Provide the [x, y] coordinate of the cell's center where the given text is located.  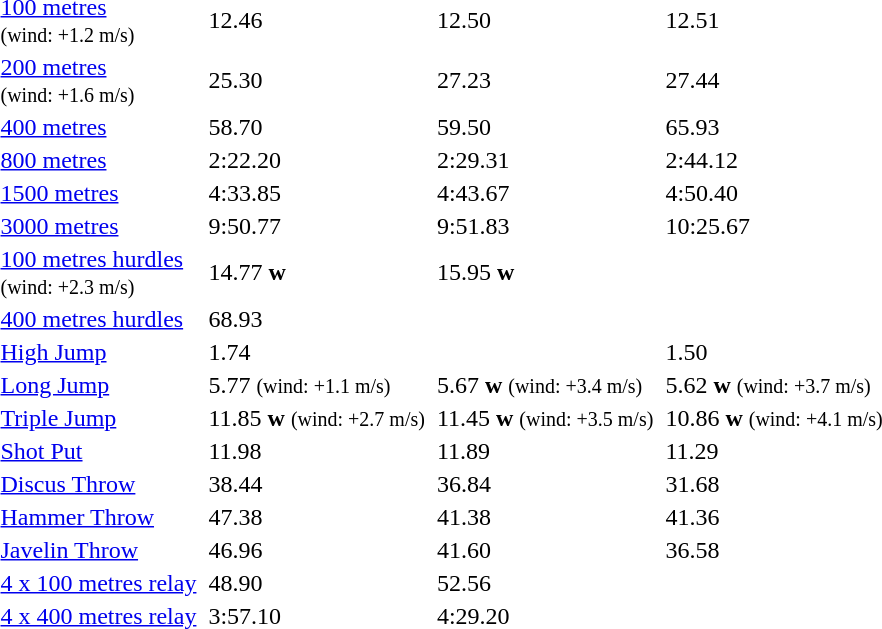
36.84 [544, 484]
2:22.20 [316, 160]
9:50.77 [316, 226]
52.56 [544, 583]
25.30 [316, 80]
14.77 w [316, 272]
11.89 [544, 451]
48.90 [316, 583]
47.38 [316, 517]
11.85 w (wind: +2.7 m/s) [316, 418]
9:51.83 [544, 226]
58.70 [316, 127]
5.77 (wind: +1.1 m/s) [316, 385]
46.96 [316, 550]
11.45 w (wind: +3.5 m/s) [544, 418]
4:43.67 [544, 193]
41.60 [544, 550]
4:33.85 [316, 193]
38.44 [316, 484]
68.93 [316, 319]
59.50 [544, 127]
5.67 w (wind: +3.4 m/s) [544, 385]
2:29.31 [544, 160]
11.98 [316, 451]
1.74 [316, 352]
27.23 [544, 80]
41.38 [544, 517]
15.95 w [544, 272]
